Provide the [X, Y] coordinate of the cell's center where the given text is located.  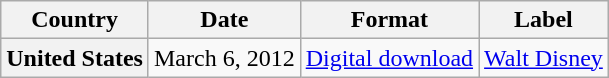
Label [544, 20]
Format [389, 20]
Country [75, 20]
United States [75, 58]
Date [224, 20]
March 6, 2012 [224, 58]
Walt Disney [544, 58]
Digital download [389, 58]
